Provide the [X, Y] coordinate of the cell's center where the given text is located.  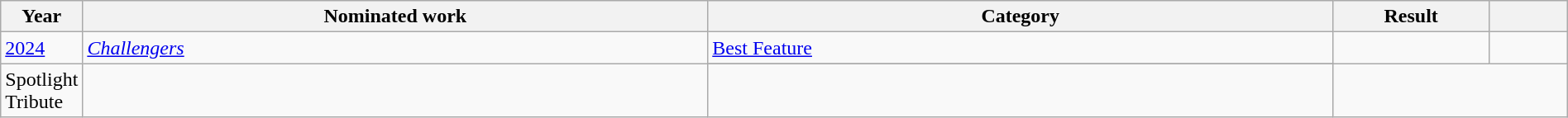
Challengers [395, 48]
2024 [41, 48]
Best Feature [1021, 48]
Result [1411, 17]
Nominated work [395, 17]
Category [1021, 17]
Year [41, 17]
Spotlight Tribute [41, 91]
